Search for the cell housing the specified text and yield its (x, y) center coordinate. 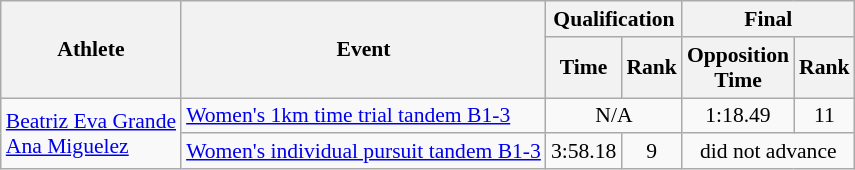
Time (584, 68)
11 (824, 116)
9 (652, 152)
Women's 1km time trial tandem B1-3 (364, 116)
did not advance (768, 152)
1:18.49 (738, 116)
Athlete (91, 50)
Final (768, 19)
OppositionTime (738, 68)
Qualification (614, 19)
Beatriz Eva Grande Ana Miguelez (91, 134)
3:58.18 (584, 152)
N/A (614, 116)
Event (364, 50)
Women's individual pursuit tandem B1-3 (364, 152)
